Return (x, y) of the center of cell containing provided text 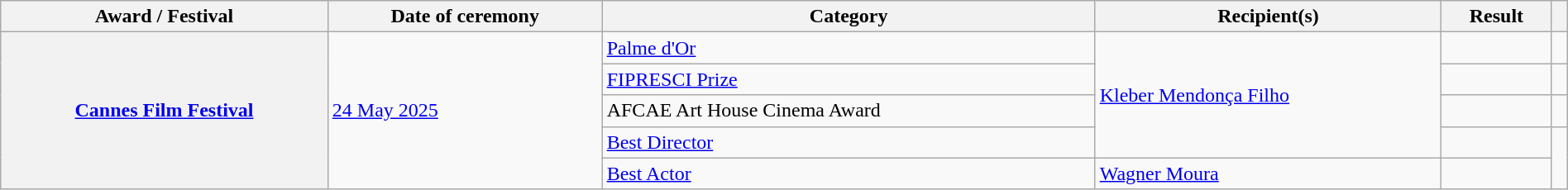
Category (849, 17)
Result (1497, 17)
Award / Festival (165, 17)
Cannes Film Festival (165, 111)
Kleber Mendonça Filho (1269, 95)
Best Director (849, 142)
FIPRESCI Prize (849, 79)
Palme d'Or (849, 48)
Wagner Moura (1269, 173)
Recipient(s) (1269, 17)
Date of ceremony (465, 17)
24 May 2025 (465, 111)
AFCAE Art House Cinema Award (849, 111)
Best Actor (849, 173)
